Pinpoint the cell where the given text exists, returning its [X, Y] midpoint coordinate. 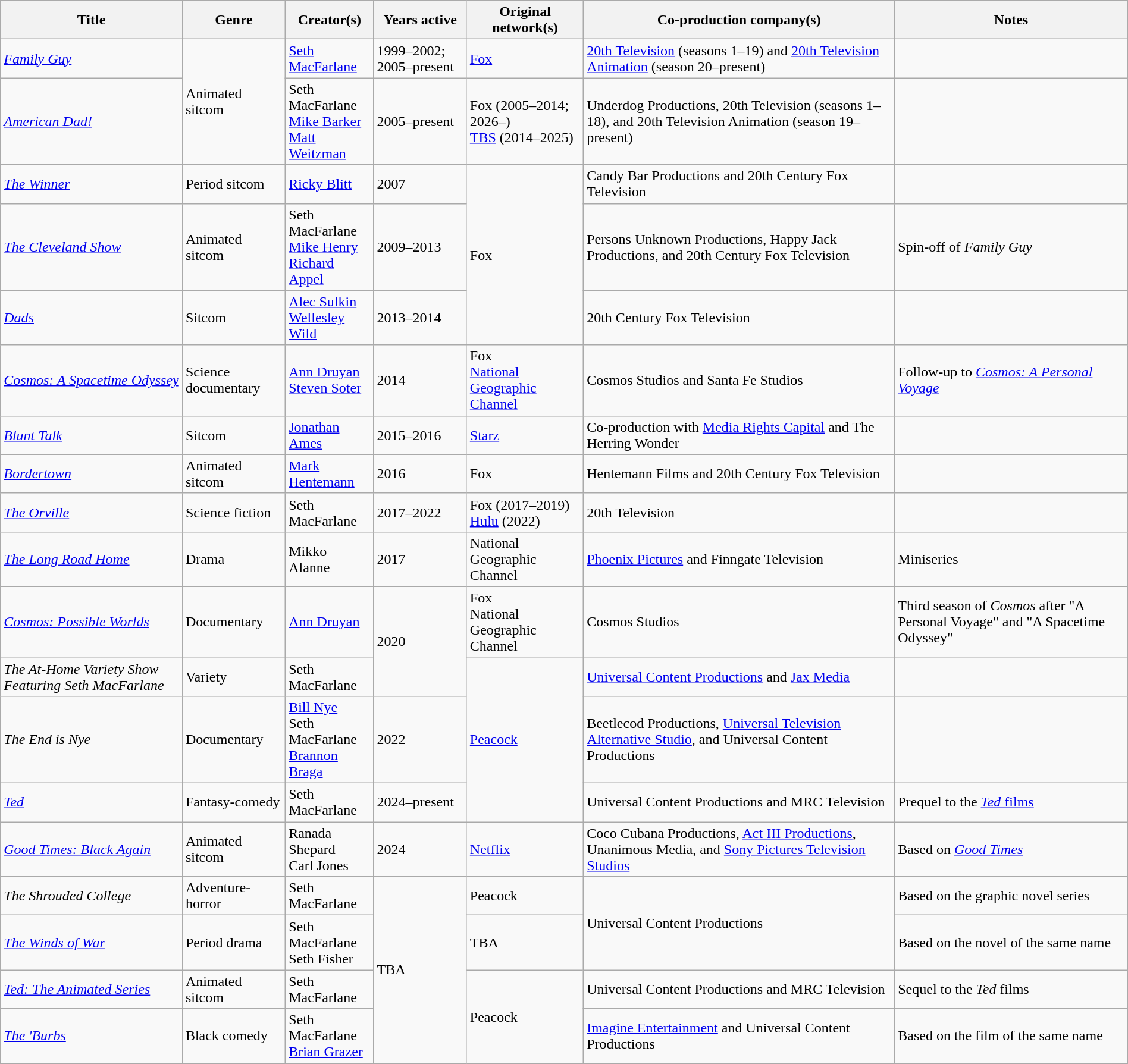
Mark Hentemann [330, 473]
Cosmos Studios and Santa Fe Studios [739, 381]
Starz [525, 435]
Dads [92, 318]
2015–2016 [420, 435]
Bill NyeSeth MacFarlaneBrannon Braga [330, 740]
Third season of Cosmos after "A Personal Voyage" and "A Spacetime Odyssey" [1011, 622]
Science fiction [233, 513]
Spin-off of Family Guy [1011, 247]
Ricky Blitt [330, 184]
Universal Content Productions and Jax Media [739, 677]
Mikko Alanne [330, 559]
Fox (2017–2019)Hulu (2022) [525, 513]
Seth MacFarlaneSeth Fisher [330, 943]
Fantasy-comedy [233, 803]
Follow-up to Cosmos: A Personal Voyage [1011, 381]
Ranada ShepardCarl Jones [330, 849]
Netflix [525, 849]
2024 [420, 849]
2007 [420, 184]
Based on the film of the same name [1011, 1036]
The Cleveland Show [92, 247]
Cosmos Studios [739, 622]
20th Century Fox Television [739, 318]
Blunt Talk [92, 435]
Variety [233, 677]
Imagine Entertainment and Universal Content Productions [739, 1036]
2024–present [420, 803]
2009–2013 [420, 247]
20th Television [739, 513]
20th Television (seasons 1–19) and 20th Television Animation (season 20–present) [739, 58]
Miniseries [1011, 559]
Co-production with Media Rights Capital and The Herring Wonder [739, 435]
Seth MacFarlaneMike HenryRichard Appel [330, 247]
2022 [420, 740]
1999–2002; 2005–present [420, 58]
Underdog Productions, 20th Television (seasons 1–18), and 20th Television Animation (season 19–present) [739, 121]
Hentemann Films and 20th Century Fox Television [739, 473]
Persons Unknown Productions, Happy Jack Productions, and 20th Century Fox Television [739, 247]
National Geographic Channel [525, 559]
Phoenix Pictures and Finngate Television [739, 559]
Beetlecod Productions, Universal Television Alternative Studio, and Universal Content Productions [739, 740]
The Orville [92, 513]
The Shrouded College [92, 896]
Ted [92, 803]
2005–present [420, 121]
Based on the graphic novel series [1011, 896]
Based on Good Times [1011, 849]
Period drama [233, 943]
Seth MacFarlaneMike BarkerMatt Weitzman [330, 121]
Cosmos: A Spacetime Odyssey [92, 381]
Original network(s) [525, 20]
2017–2022 [420, 513]
Alec SulkinWellesley Wild [330, 318]
Ann Druyan [330, 622]
Candy Bar Productions and 20th Century Fox Television [739, 184]
Jonathan Ames [330, 435]
Bordertown [92, 473]
2014 [420, 381]
Period sitcom [233, 184]
Science documentary [233, 381]
Notes [1011, 20]
Adventure-horror [233, 896]
Co-production company(s) [739, 20]
Ann DruyanSteven Soter [330, 381]
Coco Cubana Productions, Act III Productions, Unanimous Media, and Sony Pictures Television Studios [739, 849]
Title [92, 20]
Years active [420, 20]
Seth MacFarlaneBrian Grazer [330, 1036]
Creator(s) [330, 20]
Prequel to the Ted films [1011, 803]
Family Guy [92, 58]
Universal Content Productions [739, 923]
2020 [420, 641]
The Long Road Home [92, 559]
2013–2014 [420, 318]
Good Times: Black Again [92, 849]
Cosmos: Possible Worlds [92, 622]
2016 [420, 473]
Genre [233, 20]
Based on the novel of the same name [1011, 943]
Ted: The Animated Series [92, 990]
The At-Home Variety Show Featuring Seth MacFarlane [92, 677]
Drama [233, 559]
Sequel to the Ted films [1011, 990]
Black comedy [233, 1036]
The 'Burbs [92, 1036]
American Dad! [92, 121]
Fox (2005–2014; 2026–)TBS (2014–2025) [525, 121]
The End is Nye [92, 740]
The Winner [92, 184]
The Winds of War [92, 943]
2017 [420, 559]
